Return [X, Y] of the center of cell containing provided text 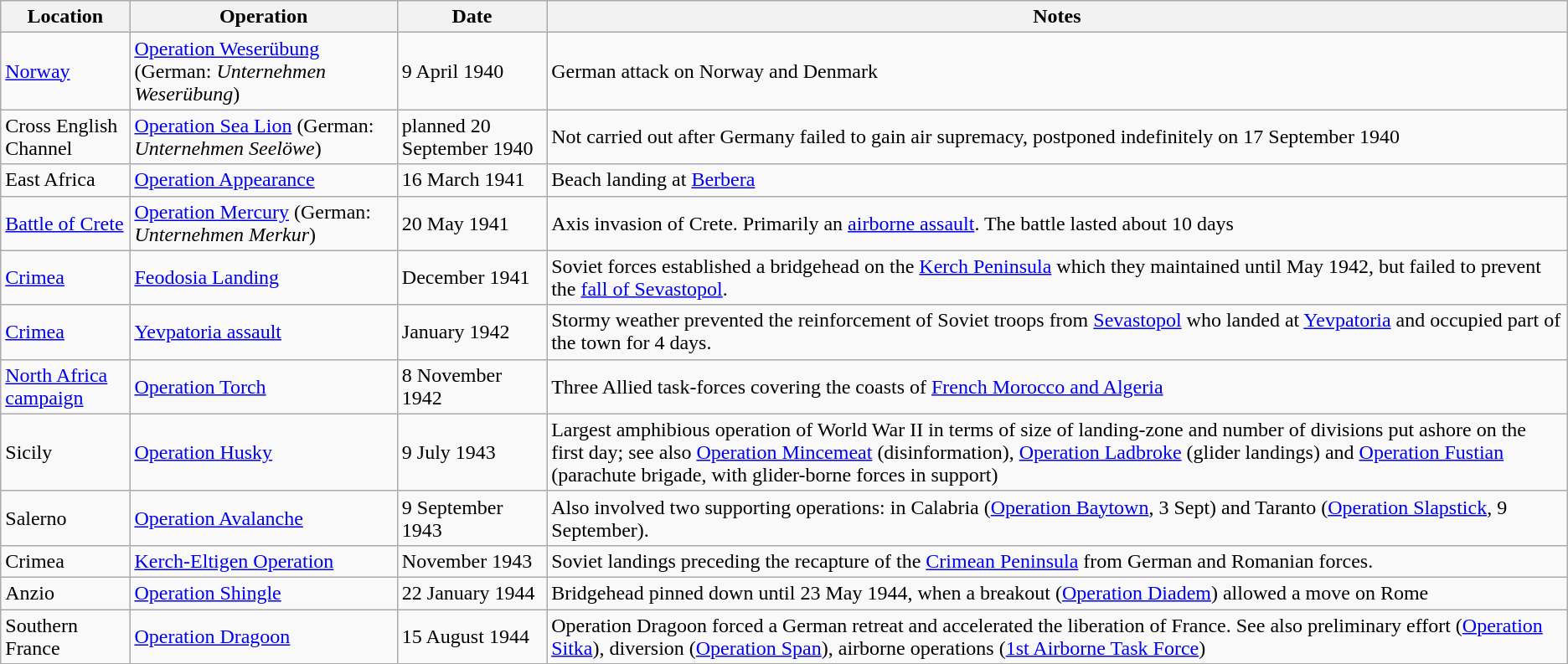
9 September 1943 [472, 517]
Feodosia Landing [263, 278]
22 January 1944 [472, 593]
15 August 1944 [472, 636]
Sicily [65, 452]
9 July 1943 [472, 452]
Norway [65, 71]
German attack on Norway and Denmark [1057, 71]
Bridgehead pinned down until 23 May 1944, when a breakout (Operation Diadem) allowed a move on Rome [1057, 593]
Three Allied task-forces covering the coasts of French Morocco and Algeria [1057, 387]
Operation Sea Lion (German: Unternehmen Seelöwe) [263, 137]
Battle of Crete [65, 223]
8 November 1942 [472, 387]
Soviet landings preceding the recapture of the Crimean Peninsula from German and Romanian forces. [1057, 561]
Cross English Channel [65, 137]
20 May 1941 [472, 223]
Operation Mercury (German: Unternehmen Merkur) [263, 223]
Operation Appearance [263, 180]
Operation Avalanche [263, 517]
East Africa [65, 180]
16 March 1941 [472, 180]
Not carried out after Germany failed to gain air supremacy, postponed indefinitely on 17 September 1940 [1057, 137]
Date [472, 17]
Operation Dragoon [263, 636]
Operation Husky [263, 452]
Kerch-Eltigen Operation [263, 561]
Anzio [65, 593]
December 1941 [472, 278]
Beach landing at Berbera [1057, 180]
Operation [263, 17]
Operation Torch [263, 387]
Southern France [65, 636]
Soviet forces established a bridgehead on the Kerch Peninsula which they maintained until May 1942, but failed to prevent the fall of Sevastopol. [1057, 278]
Stormy weather prevented the reinforcement of Soviet troops from Sevastopol who landed at Yevpatoria and occupied part of the town for 4 days. [1057, 332]
Location [65, 17]
Operation Weserübung (German: Unternehmen Weserübung) [263, 71]
November 1943 [472, 561]
Operation Shingle [263, 593]
Salerno [65, 517]
North Africa campaign [65, 387]
Yevpatoria assault [263, 332]
Notes [1057, 17]
planned 20 September 1940 [472, 137]
9 April 1940 [472, 71]
Axis invasion of Crete. Primarily an airborne assault. The battle lasted about 10 days [1057, 223]
January 1942 [472, 332]
Also involved two supporting operations: in Calabria (Operation Baytown, 3 Sept) and Taranto (Operation Slapstick, 9 September). [1057, 517]
